Identify which cell holds the provided text, then report its (x, y) central coordinate. 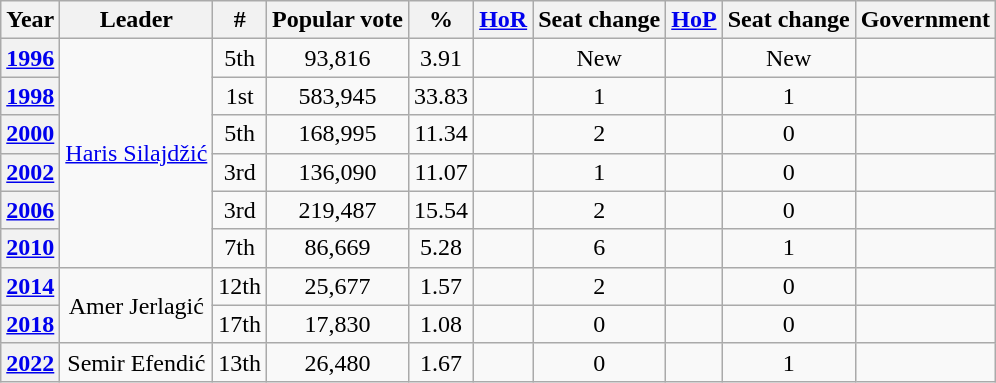
2014 (30, 286)
11.34 (442, 134)
17,830 (338, 324)
1st (240, 96)
136,090 (338, 172)
7th (240, 248)
5.28 (442, 248)
1998 (30, 96)
25,677 (338, 286)
219,487 (338, 210)
3.91 (442, 58)
1.08 (442, 324)
2010 (30, 248)
1.57 (442, 286)
% (442, 20)
1.67 (442, 362)
33.83 (442, 96)
583,945 (338, 96)
86,669 (338, 248)
Popular vote (338, 20)
HoR (504, 20)
Haris Silajdžić (136, 153)
11.07 (442, 172)
2022 (30, 362)
2006 (30, 210)
12th (240, 286)
Leader (136, 20)
26,480 (338, 362)
# (240, 20)
Year (30, 20)
168,995 (338, 134)
Government (925, 20)
1996 (30, 58)
Amer Jerlagić (136, 305)
HoP (694, 20)
13th (240, 362)
Semir Efendić (136, 362)
2018 (30, 324)
93,816 (338, 58)
6 (600, 248)
2000 (30, 134)
17th (240, 324)
2002 (30, 172)
15.54 (442, 210)
